Find where the given text appears and provide that cell's center as (x, y) coordinate. 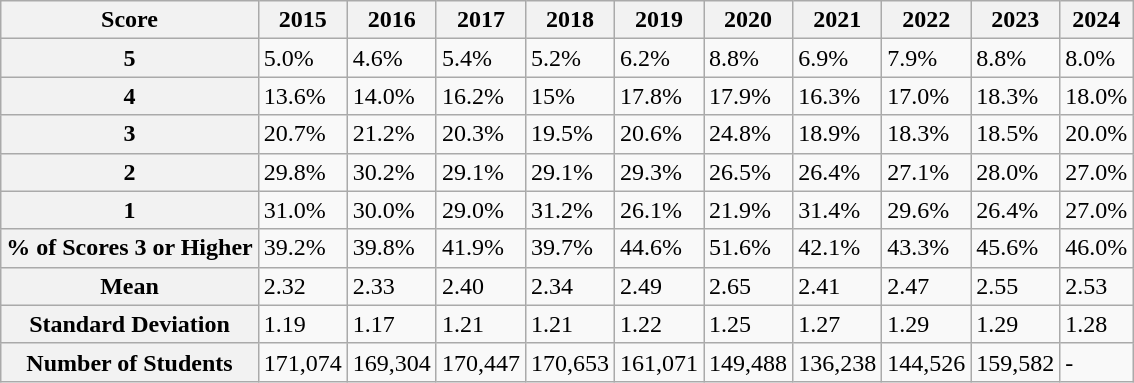
1 (130, 210)
2.47 (926, 286)
2.55 (1016, 286)
3 (130, 134)
170,447 (480, 362)
1.17 (392, 324)
Standard Deviation (130, 324)
45.6% (1016, 248)
2.53 (1096, 286)
159,582 (1016, 362)
16.3% (838, 96)
8.0% (1096, 58)
2.49 (658, 286)
41.9% (480, 248)
21.9% (748, 210)
2018 (570, 20)
2021 (838, 20)
4.6% (392, 58)
17.8% (658, 96)
Mean (130, 286)
31.0% (302, 210)
1.22 (658, 324)
2.41 (838, 286)
30.0% (392, 210)
2024 (1096, 20)
5 (130, 58)
136,238 (838, 362)
17.0% (926, 96)
29.8% (302, 172)
2.32 (302, 286)
2.40 (480, 286)
18.5% (1016, 134)
2.33 (392, 286)
31.2% (570, 210)
2.65 (748, 286)
161,071 (658, 362)
7.9% (926, 58)
2017 (480, 20)
2016 (392, 20)
16.2% (480, 96)
2.34 (570, 286)
2019 (658, 20)
29.6% (926, 210)
17.9% (748, 96)
% of Scores 3 or Higher (130, 248)
171,074 (302, 362)
31.4% (838, 210)
18.0% (1096, 96)
27.1% (926, 172)
6.2% (658, 58)
44.6% (658, 248)
26.1% (658, 210)
2022 (926, 20)
Number of Students (130, 362)
15% (570, 96)
39.2% (302, 248)
42.1% (838, 248)
20.0% (1096, 134)
1.28 (1096, 324)
169,304 (392, 362)
- (1096, 362)
14.0% (392, 96)
20.6% (658, 134)
20.7% (302, 134)
24.8% (748, 134)
Score (130, 20)
30.2% (392, 172)
19.5% (570, 134)
43.3% (926, 248)
1.19 (302, 324)
26.5% (748, 172)
5.4% (480, 58)
149,488 (748, 362)
46.0% (1096, 248)
39.7% (570, 248)
1.25 (748, 324)
1.27 (838, 324)
144,526 (926, 362)
13.6% (302, 96)
5.2% (570, 58)
170,653 (570, 362)
28.0% (1016, 172)
2 (130, 172)
2020 (748, 20)
18.9% (838, 134)
6.9% (838, 58)
39.8% (392, 248)
5.0% (302, 58)
29.0% (480, 210)
2015 (302, 20)
21.2% (392, 134)
20.3% (480, 134)
29.3% (658, 172)
2023 (1016, 20)
4 (130, 96)
51.6% (748, 248)
